Capture the cell that displays the provided text and extract its [X, Y] central coordinate. 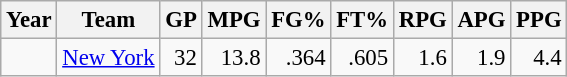
4.4 [539, 58]
1.9 [482, 58]
APG [482, 20]
FG% [298, 20]
RPG [422, 20]
PPG [539, 20]
.605 [362, 58]
MPG [234, 20]
Team [108, 20]
FT% [362, 20]
Year [29, 20]
GP [181, 20]
1.6 [422, 58]
32 [181, 58]
13.8 [234, 58]
.364 [298, 58]
New York [108, 58]
